Provide the [x, y] coordinate of the cell's center where the given text is located.  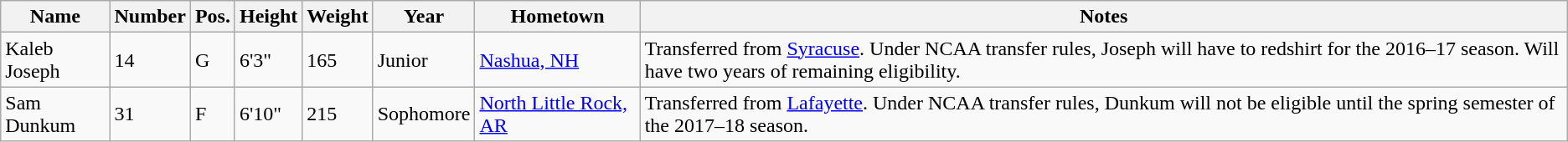
Notes [1104, 17]
North Little Rock, AR [558, 114]
G [213, 60]
6'3" [268, 60]
Pos. [213, 17]
Number [150, 17]
165 [338, 60]
F [213, 114]
Weight [338, 17]
Name [55, 17]
215 [338, 114]
Sophomore [424, 114]
Hometown [558, 17]
Height [268, 17]
Sam Dunkum [55, 114]
6'10" [268, 114]
Junior [424, 60]
Transferred from Lafayette. Under NCAA transfer rules, Dunkum will not be eligible until the spring semester of the 2017–18 season. [1104, 114]
Year [424, 17]
31 [150, 114]
14 [150, 60]
Nashua, NH [558, 60]
Kaleb Joseph [55, 60]
